Determine the (X, Y) coordinate at the center of the cell enclosing the given text.  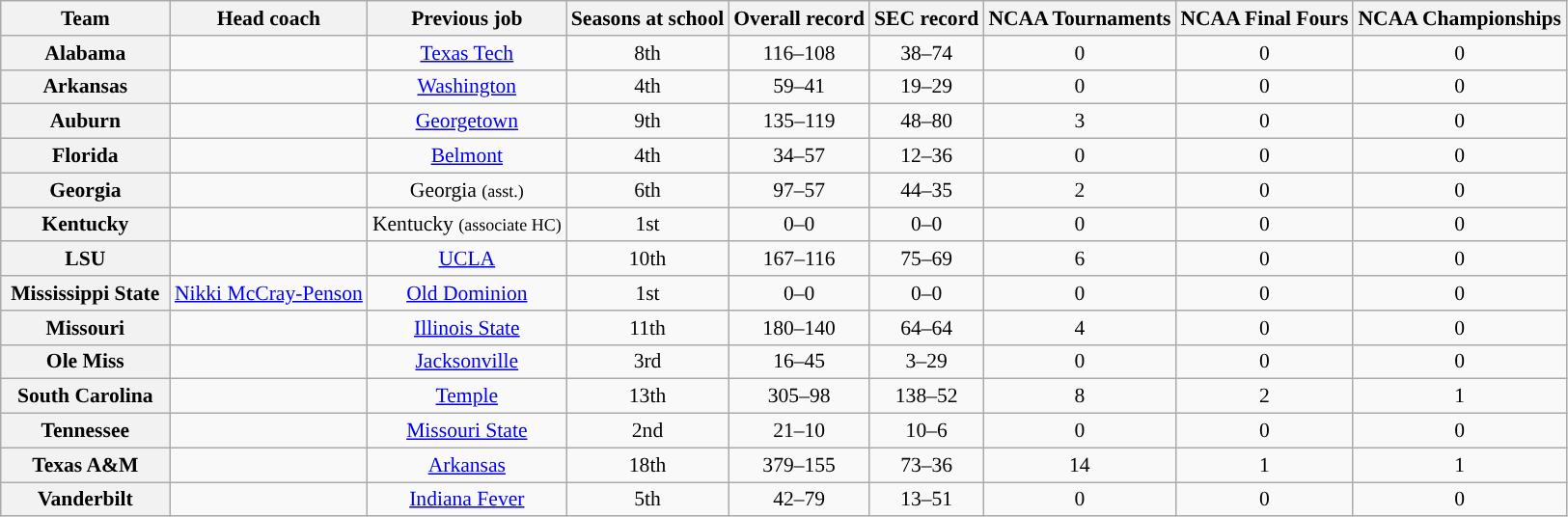
21–10 (799, 431)
3 (1079, 122)
Texas A&M (85, 465)
379–155 (799, 465)
73–36 (926, 465)
14 (1079, 465)
Mississippi State (85, 293)
Georgia (85, 190)
Washington (467, 87)
Ole Miss (85, 362)
135–119 (799, 122)
Missouri State (467, 431)
Seasons at school (647, 18)
Florida (85, 156)
97–57 (799, 190)
Temple (467, 396)
116–108 (799, 53)
13–51 (926, 500)
Georgetown (467, 122)
5th (647, 500)
Old Dominion (467, 293)
6 (1079, 259)
167–116 (799, 259)
SEC record (926, 18)
75–69 (926, 259)
South Carolina (85, 396)
NCAA Tournaments (1079, 18)
Jacksonville (467, 362)
180–140 (799, 328)
Missouri (85, 328)
Auburn (85, 122)
Belmont (467, 156)
34–57 (799, 156)
Illinois State (467, 328)
Tennessee (85, 431)
Kentucky (associate HC) (467, 225)
18th (647, 465)
Kentucky (85, 225)
NCAA Championships (1459, 18)
Head coach (268, 18)
6th (647, 190)
19–29 (926, 87)
9th (647, 122)
3rd (647, 362)
Nikki McCray-Penson (268, 293)
10–6 (926, 431)
Georgia (asst.) (467, 190)
UCLA (467, 259)
16–45 (799, 362)
Previous job (467, 18)
305–98 (799, 396)
Alabama (85, 53)
Team (85, 18)
42–79 (799, 500)
Overall record (799, 18)
59–41 (799, 87)
38–74 (926, 53)
11th (647, 328)
LSU (85, 259)
48–80 (926, 122)
Vanderbilt (85, 500)
3–29 (926, 362)
4 (1079, 328)
Texas Tech (467, 53)
64–64 (926, 328)
8th (647, 53)
12–36 (926, 156)
8 (1079, 396)
2nd (647, 431)
44–35 (926, 190)
13th (647, 396)
NCAA Final Fours (1264, 18)
10th (647, 259)
138–52 (926, 396)
Indiana Fever (467, 500)
